Determine the (X, Y) coordinate at the center of the cell enclosing the given text.  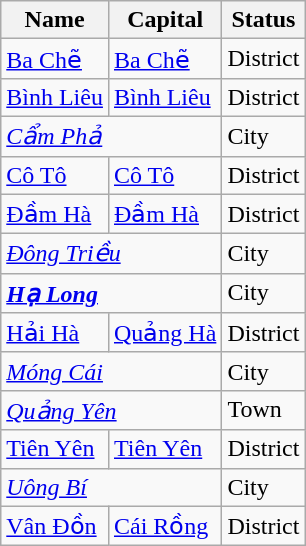
Status (264, 20)
Hải Hà (55, 333)
Name (55, 20)
Hạ Long (112, 293)
Vân Đồn (55, 526)
Móng Cái (112, 371)
Cẩm Phả (112, 136)
Capital (164, 20)
Đông Triều (112, 254)
Uông Bí (112, 487)
Quảng Hà (164, 333)
Town (264, 410)
Cái Rồng (164, 526)
Quảng Yên (112, 410)
